Return the (x, y) coordinate for the center point of the cell that contains the specified text.  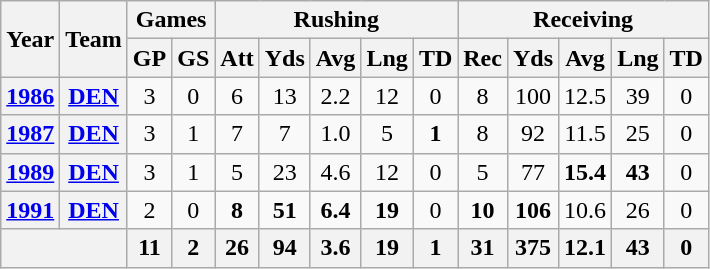
1.0 (336, 134)
23 (284, 172)
1986 (30, 96)
15.4 (586, 172)
106 (532, 210)
1987 (30, 134)
13 (284, 96)
Receiving (584, 20)
Rec (483, 58)
25 (638, 134)
11 (149, 248)
4.6 (336, 172)
51 (284, 210)
Games (170, 20)
10 (483, 210)
6.4 (336, 210)
375 (532, 248)
12.1 (586, 248)
GS (194, 58)
Rushing (336, 20)
Year (30, 39)
3.6 (336, 248)
39 (638, 96)
Att (237, 58)
31 (483, 248)
GP (149, 58)
12.5 (586, 96)
Team (94, 39)
2.2 (336, 96)
1989 (30, 172)
92 (532, 134)
11.5 (586, 134)
10.6 (586, 210)
6 (237, 96)
94 (284, 248)
77 (532, 172)
100 (532, 96)
1991 (30, 210)
